Identify which cell holds the provided text, then report its (X, Y) central coordinate. 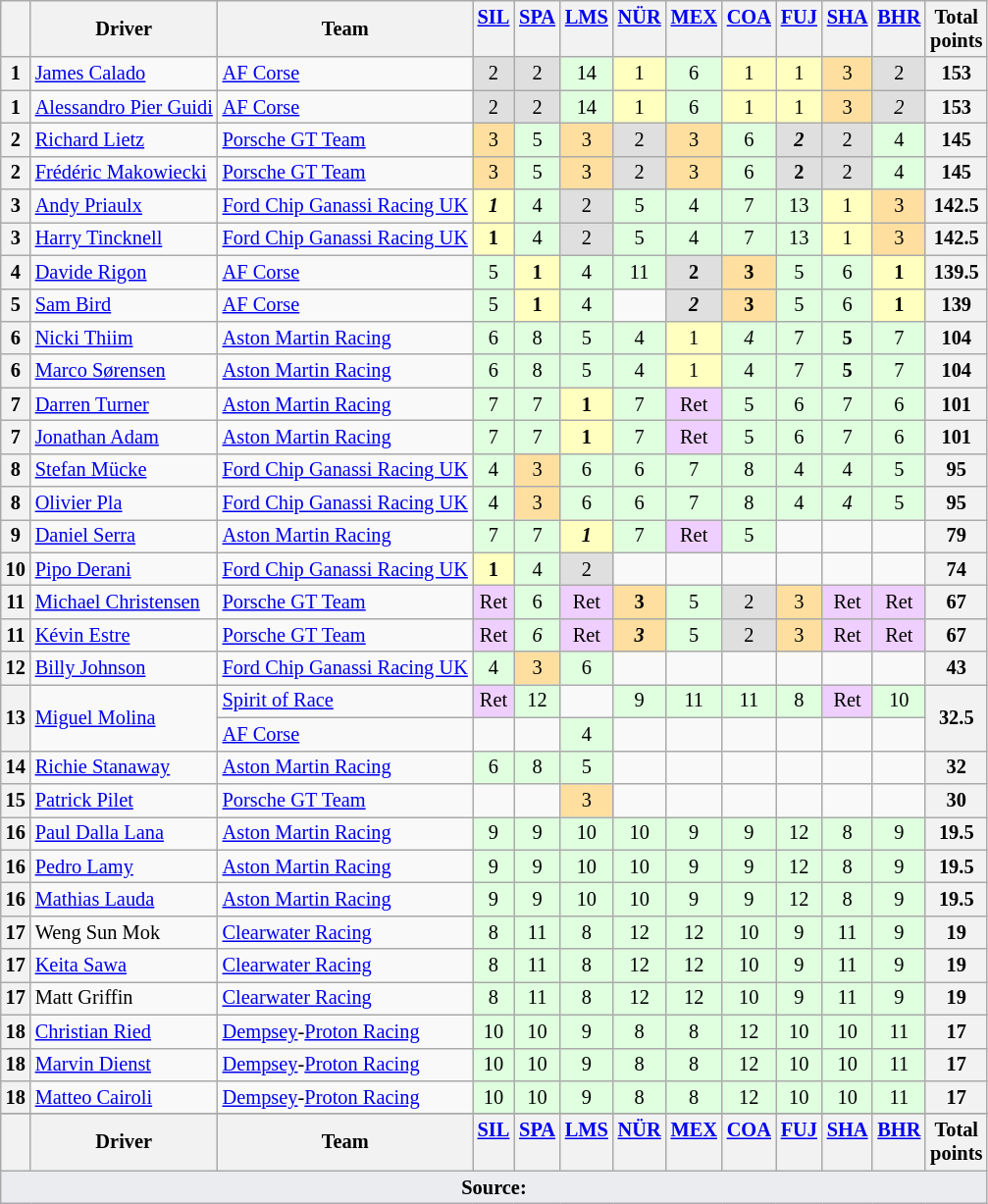
Darren Turner (124, 404)
James Calado (124, 74)
Stefan Mücke (124, 470)
Jonathan Adam (124, 437)
139.5 (956, 272)
Source: (494, 1187)
139 (956, 305)
Frédéric Makowiecki (124, 173)
Billy Johnson (124, 668)
74 (956, 569)
Harry Tincknell (124, 238)
Sam Bird (124, 305)
Matt Griffin (124, 998)
Andy Priaulx (124, 206)
Spirit of Race (345, 701)
Olivier Pla (124, 503)
Patrick Pilet (124, 800)
Michael Christensen (124, 602)
15 (16, 800)
Marco Sørensen (124, 371)
Davide Rigon (124, 272)
Weng Sun Mok (124, 932)
32.5 (956, 716)
Matteo Cairoli (124, 1097)
Pipo Derani (124, 569)
Kévin Estre (124, 635)
Keita Sawa (124, 966)
Nicki Thiim (124, 338)
30 (956, 800)
32 (956, 767)
Paul Dalla Lana (124, 833)
Richie Stanaway (124, 767)
Christian Ried (124, 1031)
Pedro Lamy (124, 866)
Richard Lietz (124, 139)
Mathias Lauda (124, 899)
Daniel Serra (124, 536)
Marvin Dienst (124, 1065)
43 (956, 668)
Miguel Molina (124, 716)
79 (956, 536)
Alessandro Pier Guidi (124, 107)
